Scan for the cell matching the given text and deliver its [x, y] coordinate at center. 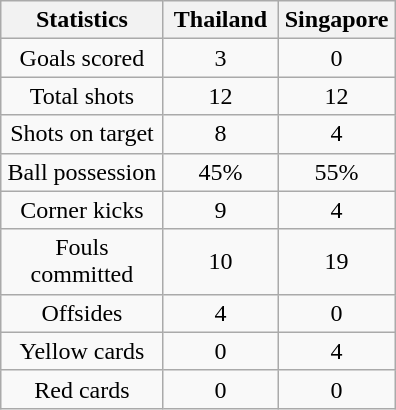
55% [337, 172]
9 [220, 210]
Thailand [220, 20]
10 [220, 262]
8 [220, 134]
Yellow cards [82, 351]
Offsides [82, 313]
Singapore [337, 20]
Ball possession [82, 172]
Fouls committed [82, 262]
Total shots [82, 96]
45% [220, 172]
Shots on target [82, 134]
3 [220, 58]
Statistics [82, 20]
Corner kicks [82, 210]
19 [337, 262]
Red cards [82, 389]
Goals scored [82, 58]
